Provide the (x, y) coordinate of the cell's center where the given text is located.  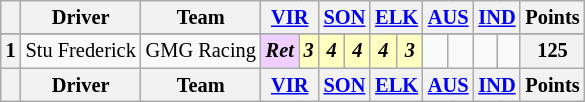
Ret (280, 51)
125 (552, 51)
Stu Frederick (81, 51)
1 (11, 51)
GMG Racing (201, 51)
